Scan for the cell matching the given text and deliver its [x, y] coordinate at center. 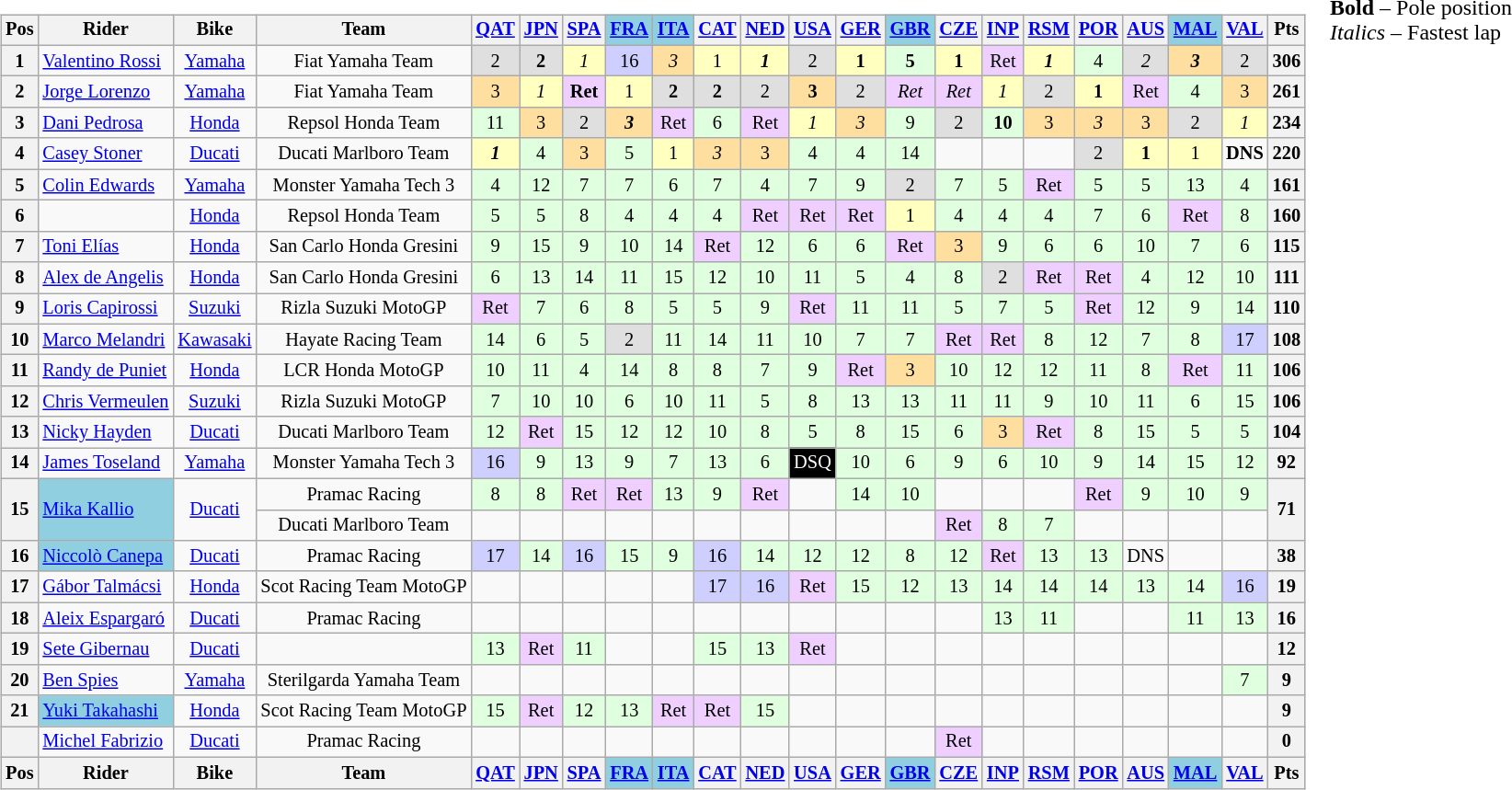
18 [19, 618]
111 [1287, 278]
Yuki Takahashi [105, 711]
92 [1287, 464]
0 [1287, 742]
DSQ [812, 464]
Marco Melandri [105, 339]
Randy de Puniet [105, 371]
20 [19, 680]
Sterilgarda Yamaha Team [363, 680]
38 [1287, 556]
160 [1287, 216]
Chris Vermeulen [105, 402]
Niccolò Canepa [105, 556]
Aleix Espargaró [105, 618]
261 [1287, 92]
234 [1287, 123]
306 [1287, 61]
Alex de Angelis [105, 278]
115 [1287, 246]
110 [1287, 309]
104 [1287, 432]
Casey Stoner [105, 154]
Dani Pedrosa [105, 123]
Loris Capirossi [105, 309]
Jorge Lorenzo [105, 92]
Hayate Racing Team [363, 339]
21 [19, 711]
LCR Honda MotoGP [363, 371]
Ben Spies [105, 680]
Mika Kallio [105, 509]
161 [1287, 185]
Sete Gibernau [105, 649]
71 [1287, 509]
Kawasaki [214, 339]
Nicky Hayden [105, 432]
Toni Elías [105, 246]
220 [1287, 154]
108 [1287, 339]
Colin Edwards [105, 185]
Gábor Talmácsi [105, 587]
Michel Fabrizio [105, 742]
Valentino Rossi [105, 61]
James Toseland [105, 464]
